Scan for the cell matching the given text and deliver its [x, y] coordinate at center. 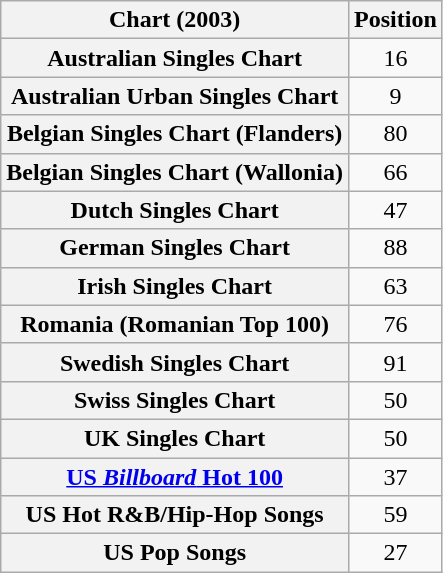
US Billboard Hot 100 [175, 477]
Position [396, 20]
UK Singles Chart [175, 438]
Belgian Singles Chart (Wallonia) [175, 172]
63 [396, 286]
37 [396, 477]
16 [396, 58]
Romania (Romanian Top 100) [175, 324]
Dutch Singles Chart [175, 210]
Chart (2003) [175, 20]
91 [396, 362]
US Pop Songs [175, 553]
Belgian Singles Chart (Flanders) [175, 134]
Swedish Singles Chart [175, 362]
76 [396, 324]
88 [396, 248]
27 [396, 553]
German Singles Chart [175, 248]
US Hot R&B/Hip-Hop Songs [175, 515]
80 [396, 134]
47 [396, 210]
Australian Urban Singles Chart [175, 96]
66 [396, 172]
Swiss Singles Chart [175, 400]
Irish Singles Chart [175, 286]
59 [396, 515]
Australian Singles Chart [175, 58]
9 [396, 96]
